Capture the cell that displays the provided text and extract its [x, y] central coordinate. 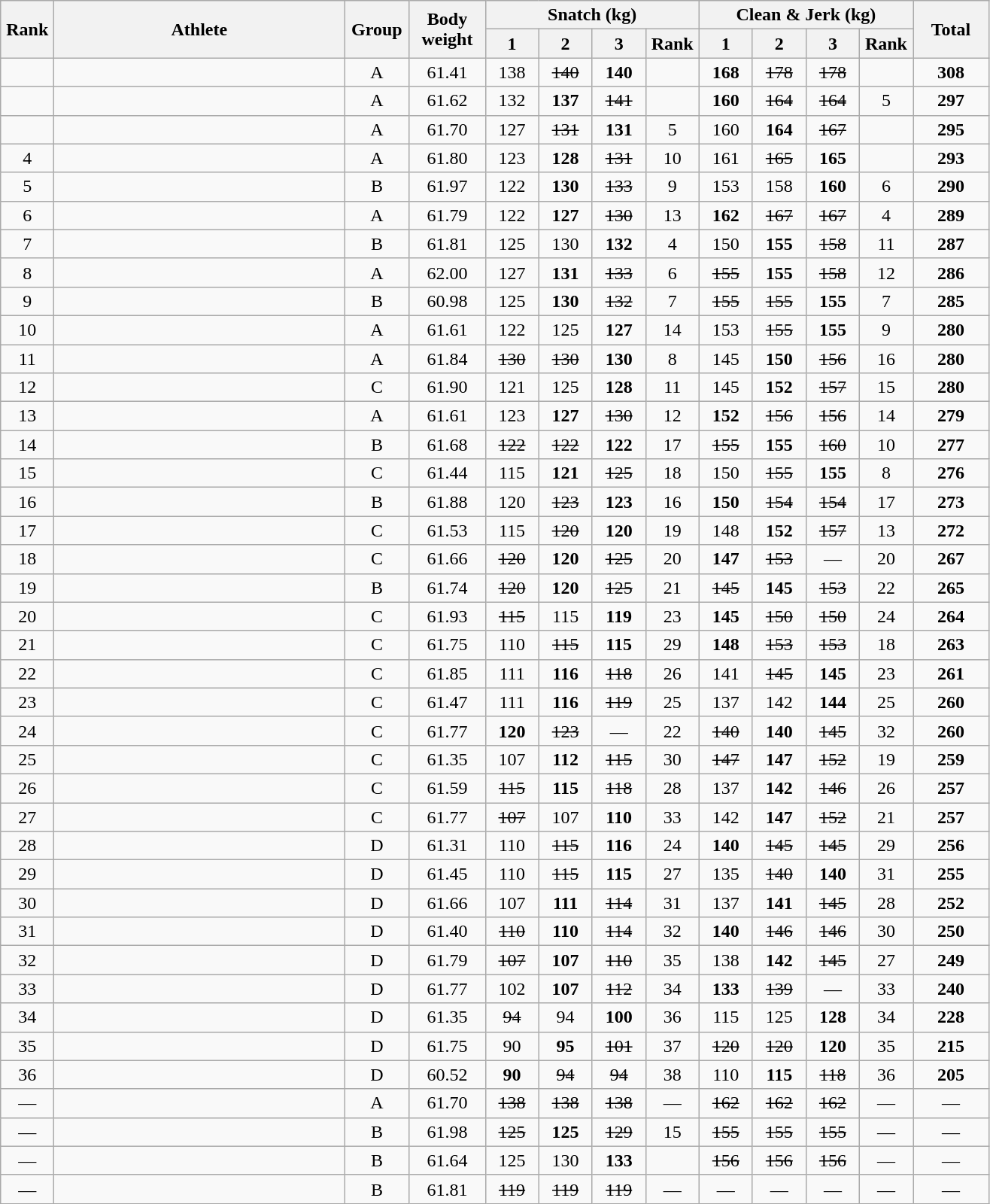
101 [618, 1046]
297 [951, 101]
61.64 [447, 1160]
95 [566, 1046]
250 [951, 932]
Body weight [447, 29]
61.97 [447, 187]
61.41 [447, 72]
279 [951, 416]
228 [951, 1017]
61.68 [447, 445]
276 [951, 473]
161 [725, 158]
295 [951, 129]
Snatch (kg) [592, 15]
267 [951, 559]
61.31 [447, 846]
61.40 [447, 932]
290 [951, 187]
60.52 [447, 1075]
61.80 [447, 158]
Athlete [199, 29]
37 [673, 1046]
129 [618, 1132]
135 [725, 874]
61.98 [447, 1132]
256 [951, 846]
273 [951, 502]
286 [951, 272]
61.53 [447, 531]
102 [512, 989]
61.93 [447, 616]
255 [951, 874]
249 [951, 960]
264 [951, 616]
100 [618, 1017]
61.88 [447, 502]
Clean & Jerk (kg) [806, 15]
61.84 [447, 359]
240 [951, 989]
277 [951, 445]
252 [951, 903]
Total [951, 29]
259 [951, 759]
61.62 [447, 101]
61.44 [447, 473]
61.59 [447, 788]
265 [951, 588]
215 [951, 1046]
308 [951, 72]
285 [951, 301]
272 [951, 531]
261 [951, 673]
289 [951, 215]
205 [951, 1075]
61.45 [447, 874]
38 [673, 1075]
168 [725, 72]
61.90 [447, 388]
61.74 [447, 588]
61.85 [447, 673]
144 [832, 702]
293 [951, 158]
62.00 [447, 272]
61.47 [447, 702]
263 [951, 645]
139 [779, 989]
60.98 [447, 301]
287 [951, 244]
Group [377, 29]
